Capture the cell that displays the provided text and extract its [x, y] central coordinate. 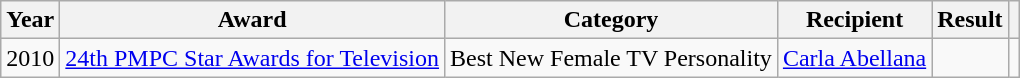
Recipient [854, 20]
24th PMPC Star Awards for Television [252, 58]
Carla Abellana [854, 58]
Year [30, 20]
Best New Female TV Personality [612, 58]
2010 [30, 58]
Award [252, 20]
Category [612, 20]
Result [970, 20]
